Find where the given text appears and provide that cell's center as [x, y] coordinate. 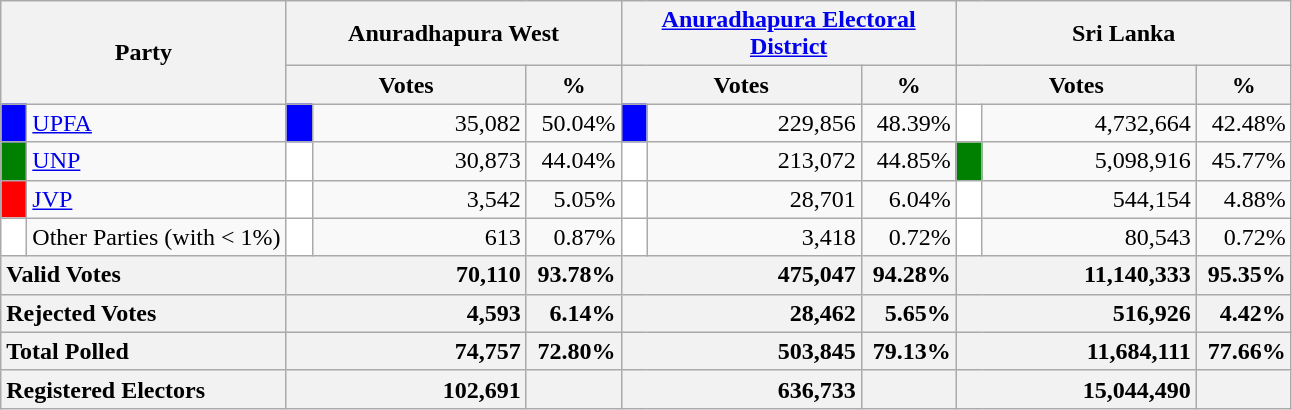
516,926 [1076, 313]
544,154 [1089, 199]
44.04% [574, 161]
28,462 [741, 313]
Other Parties (with < 1%) [156, 237]
229,856 [754, 123]
48.39% [908, 123]
UPFA [156, 123]
94.28% [908, 275]
Sri Lanka [1124, 34]
UNP [156, 161]
50.04% [574, 123]
613 [419, 237]
30,873 [419, 161]
3,542 [419, 199]
35,082 [419, 123]
636,733 [741, 389]
5.05% [574, 199]
72.80% [574, 351]
Anuradhapura Electoral District [788, 34]
74,757 [406, 351]
4,593 [406, 313]
4.42% [1244, 313]
95.35% [1244, 275]
15,044,490 [1076, 389]
475,047 [741, 275]
6.14% [574, 313]
5.65% [908, 313]
Anuradhapura West [454, 34]
Total Polled [144, 351]
Party [144, 52]
4.88% [1244, 199]
11,684,111 [1076, 351]
3,418 [754, 237]
79.13% [908, 351]
503,845 [741, 351]
28,701 [754, 199]
45.77% [1244, 161]
70,110 [406, 275]
Valid Votes [144, 275]
77.66% [1244, 351]
4,732,664 [1089, 123]
213,072 [754, 161]
0.87% [574, 237]
93.78% [574, 275]
44.85% [908, 161]
11,140,333 [1076, 275]
JVP [156, 199]
Rejected Votes [144, 313]
80,543 [1089, 237]
102,691 [406, 389]
Registered Electors [144, 389]
5,098,916 [1089, 161]
42.48% [1244, 123]
6.04% [908, 199]
